Search for the cell housing the specified text and yield its (x, y) center coordinate. 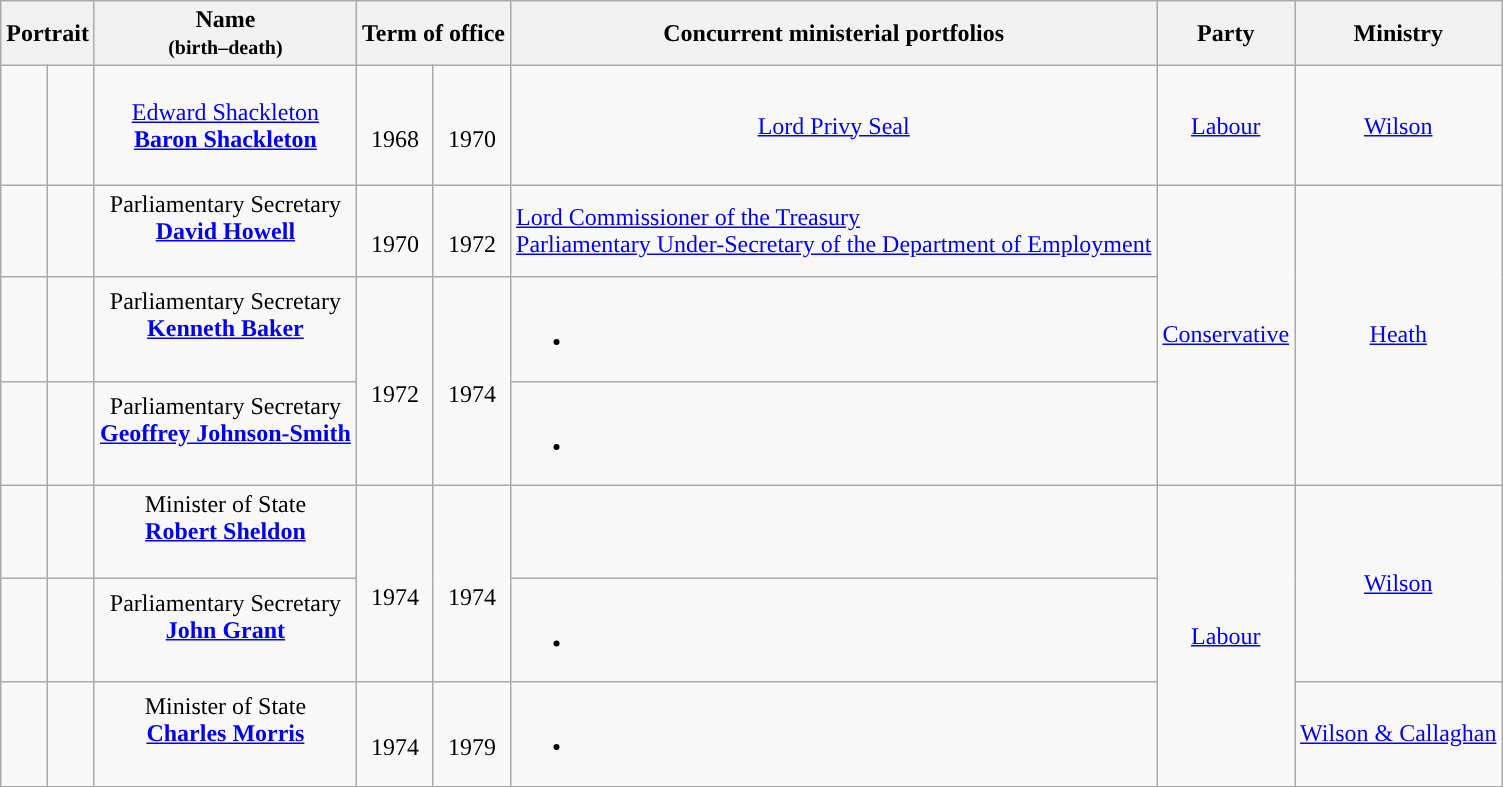
1968 (394, 126)
Lord Commissioner of the Treasury Parliamentary Under-Secretary of the Department of Employment (834, 231)
Ministry (1398, 34)
Party (1226, 34)
Name(birth–death) (225, 34)
Edward ShackletonBaron Shackleton (225, 126)
Parliamentary SecretaryGeoffrey Johnson-Smith (225, 433)
Minister of StateRobert Sheldon (225, 532)
1979 (472, 734)
Minister of StateCharles Morris (225, 734)
Concurrent ministerial portfolios (834, 34)
Wilson & Callaghan (1398, 734)
Portrait (48, 34)
Term of office (433, 34)
Conservative (1226, 336)
Parliamentary SecretaryKenneth Baker (225, 329)
Parliamentary SecretaryDavid Howell (225, 231)
Heath (1398, 336)
Parliamentary SecretaryJohn Grant (225, 630)
Lord Privy Seal (834, 126)
